Extract the [X, Y] coordinate from the center of the cell holding the provided text.  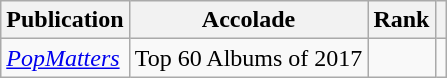
PopMatters [65, 58]
Top 60 Albums of 2017 [248, 58]
Publication [65, 20]
Accolade [248, 20]
Rank [402, 20]
